Extract the [X, Y] coordinate from the center of the cell holding the provided text.  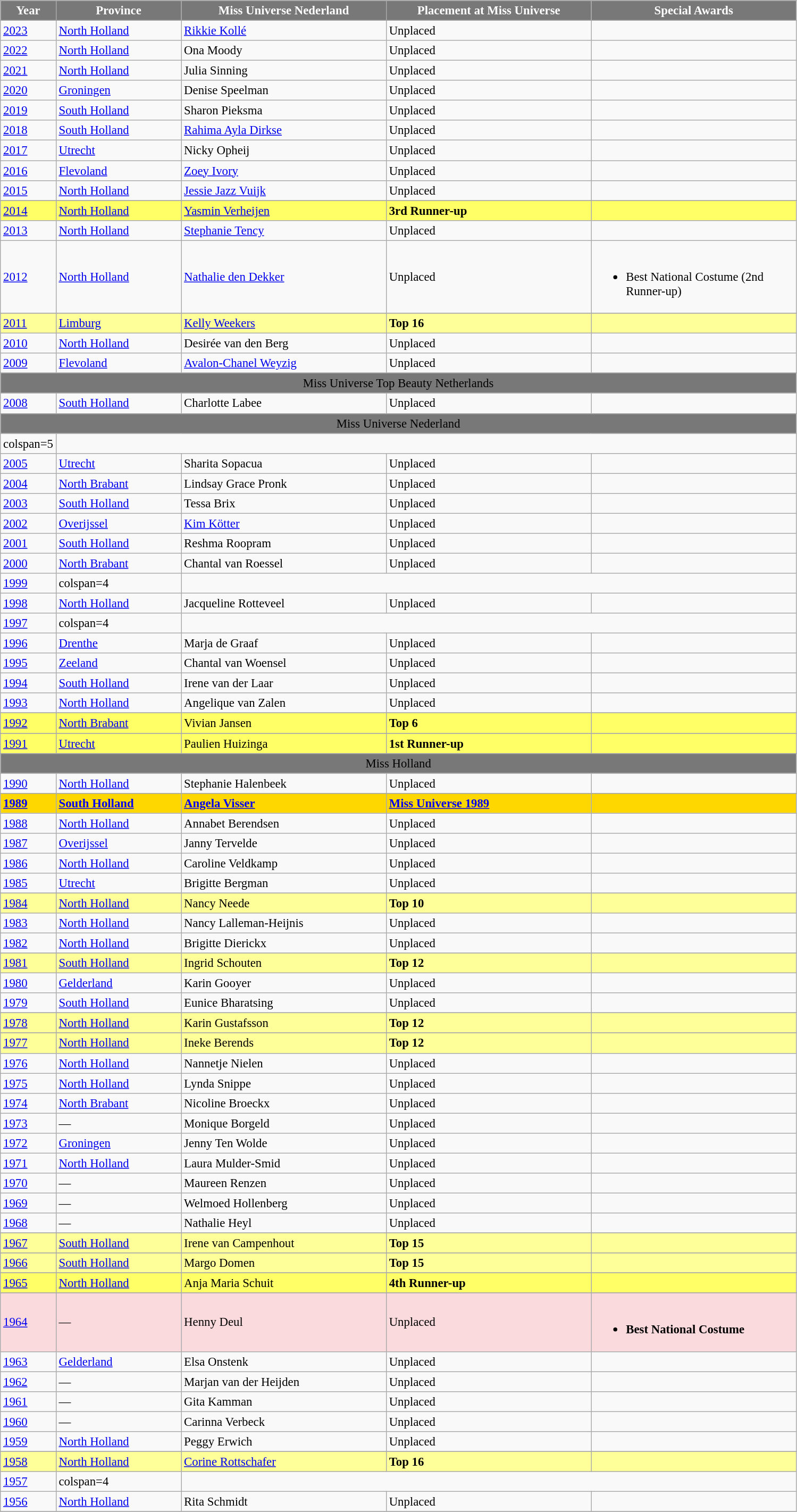
Marjan van der Heijden [284, 1382]
1957 [28, 1482]
1990 [28, 783]
1996 [28, 644]
Ona Moody [284, 51]
Drenthe [119, 644]
1992 [28, 723]
Tessa Brix [284, 504]
Chantal van Roessel [284, 563]
Placement at Miss Universe [489, 11]
2017 [28, 151]
1978 [28, 1023]
Chantal van Woensel [284, 663]
Best National Costume (2nd Runner-up) [694, 277]
Margo Domen [284, 1263]
Jenny Ten Wolde [284, 1143]
Nancy Lalleman-Heijnis [284, 923]
2000 [28, 563]
1987 [28, 843]
2022 [28, 51]
Karin Gooyer [284, 983]
Stephanie Tency [284, 230]
Angela Visser [284, 803]
Irene van der Laar [284, 683]
1969 [28, 1203]
Annabet Berendsen [284, 823]
Eunice Bharatsing [284, 1003]
Year [28, 11]
Ingrid Schouten [284, 963]
1998 [28, 604]
Welmoed Hollenberg [284, 1203]
Nancy Neede [284, 903]
Kim Kötter [284, 523]
1980 [28, 983]
2004 [28, 483]
1975 [28, 1083]
Jessie Jazz Vuijk [284, 190]
1976 [28, 1063]
1984 [28, 903]
Laura Mulder-Smid [284, 1163]
Carinna Verbeck [284, 1422]
1962 [28, 1382]
Brigitte Bergman [284, 883]
Jacqueline Rotteveel [284, 604]
Province [119, 11]
2023 [28, 31]
2012 [28, 277]
1985 [28, 883]
Rikkie Kollé [284, 31]
1958 [28, 1461]
2009 [28, 363]
2020 [28, 90]
Peggy Erwich [284, 1442]
Zoey Ivory [284, 171]
1964 [28, 1322]
colspan=5 [28, 444]
1965 [28, 1283]
1963 [28, 1361]
Gita Kamman [284, 1402]
2015 [28, 190]
Lynda Snippe [284, 1083]
Julia Sinning [284, 71]
Rahima Ayla Dirkse [284, 130]
Nannetje Nielen [284, 1063]
2013 [28, 230]
Vivian Jansen [284, 723]
Special Awards [694, 11]
2011 [28, 323]
Best National Costume [694, 1322]
2003 [28, 504]
1968 [28, 1223]
Sharon Pieksma [284, 111]
1960 [28, 1422]
1st Runner-up [489, 744]
Desirée van den Berg [284, 344]
Caroline Veldkamp [284, 863]
Rita Schmidt [284, 1502]
1991 [28, 744]
2016 [28, 171]
Top 10 [489, 903]
1994 [28, 683]
1970 [28, 1183]
Zeeland [119, 663]
Limburg [119, 323]
Nathalie den Dekker [284, 277]
Henny Deul [284, 1322]
Irene van Campenhout [284, 1243]
Reshma Roopram [284, 544]
Nicoline Broeckx [284, 1103]
1982 [28, 943]
1973 [28, 1123]
1956 [28, 1502]
Karin Gustafsson [284, 1023]
1966 [28, 1263]
2001 [28, 544]
Elsa Onstenk [284, 1361]
Avalon-Chanel Weyzig [284, 363]
3rd Runner-up [489, 211]
1979 [28, 1003]
Miss Universe 1989 [489, 803]
2010 [28, 344]
1959 [28, 1442]
2002 [28, 523]
2014 [28, 211]
Denise Speelman [284, 90]
Corine Rottschafer [284, 1461]
2021 [28, 71]
Charlotte Labee [284, 404]
Top 6 [489, 723]
Ineke Berends [284, 1043]
1974 [28, 1103]
Yasmin Verheijen [284, 211]
Paulien Huizinga [284, 744]
4th Runner-up [489, 1283]
2005 [28, 463]
Miss Universe Top Beauty Netherlands [399, 383]
Nicky Opheij [284, 151]
2018 [28, 130]
1961 [28, 1402]
Maureen Renzen [284, 1183]
1981 [28, 963]
Angelique van Zalen [284, 704]
1971 [28, 1163]
Brigitte Dierickx [284, 943]
Janny Tervelde [284, 843]
Stephanie Halenbeek [284, 783]
1995 [28, 663]
Anja Maria Schuit [284, 1283]
1989 [28, 803]
1999 [28, 583]
Nathalie Heyl [284, 1223]
Monique Borgeld [284, 1123]
Kelly Weekers [284, 323]
2008 [28, 404]
1986 [28, 863]
1967 [28, 1243]
Lindsay Grace Pronk [284, 483]
1988 [28, 823]
1983 [28, 923]
1997 [28, 623]
Sharita Sopacua [284, 463]
2019 [28, 111]
Miss Holland [399, 763]
Marja de Graaf [284, 644]
1977 [28, 1043]
1972 [28, 1143]
1993 [28, 704]
